Extract the (X, Y) coordinate from the center of the cell holding the provided text.  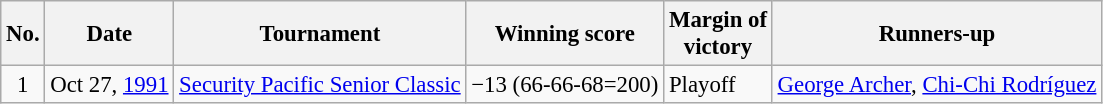
Tournament (320, 34)
Winning score (565, 34)
No. (23, 34)
Oct 27, 1991 (110, 85)
Playoff (718, 85)
Margin ofvictory (718, 34)
Date (110, 34)
George Archer, Chi-Chi Rodríguez (936, 85)
1 (23, 85)
−13 (66-66-68=200) (565, 85)
Security Pacific Senior Classic (320, 85)
Runners-up (936, 34)
